Extract the (X, Y) coordinate from the center of the cell holding the provided text.  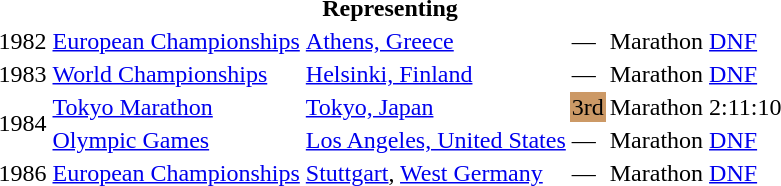
Tokyo Marathon (176, 107)
World Championships (176, 74)
Los Angeles, United States (436, 140)
Olympic Games (176, 140)
European Championships (176, 41)
Athens, Greece (436, 41)
3rd (588, 107)
Tokyo, Japan (436, 107)
Helsinki, Finland (436, 74)
